Search for the cell housing the specified text and yield its (x, y) center coordinate. 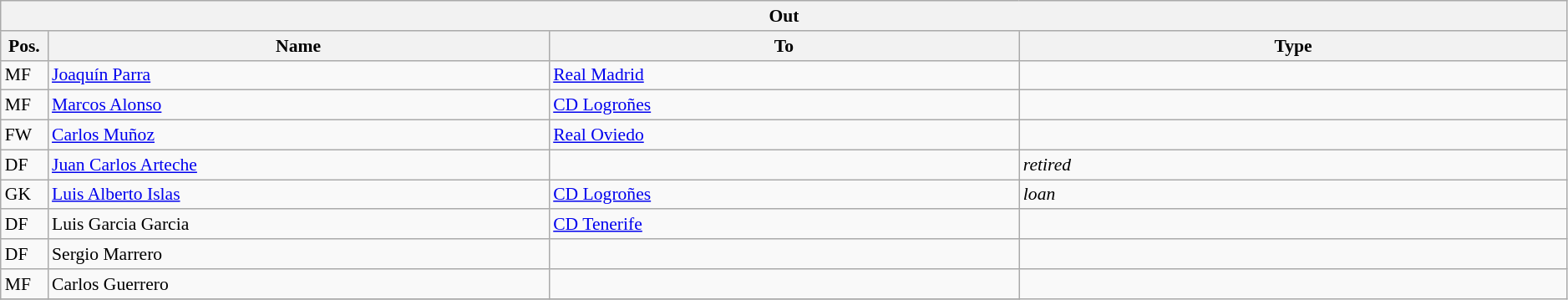
Carlos Guerrero (298, 284)
To (784, 46)
Joaquín Parra (298, 75)
Luis Garcia Garcia (298, 225)
Luis Alberto Islas (298, 195)
Real Oviedo (784, 135)
Sergio Marrero (298, 254)
GK (24, 195)
Name (298, 46)
retired (1293, 165)
Marcos Alonso (298, 105)
Pos. (24, 46)
CD Tenerife (784, 225)
Out (784, 16)
FW (24, 135)
loan (1293, 195)
Real Madrid (784, 75)
Juan Carlos Arteche (298, 165)
Carlos Muñoz (298, 135)
Type (1293, 46)
